Determine the [x, y] coordinate at the center of the cell enclosing the given text.  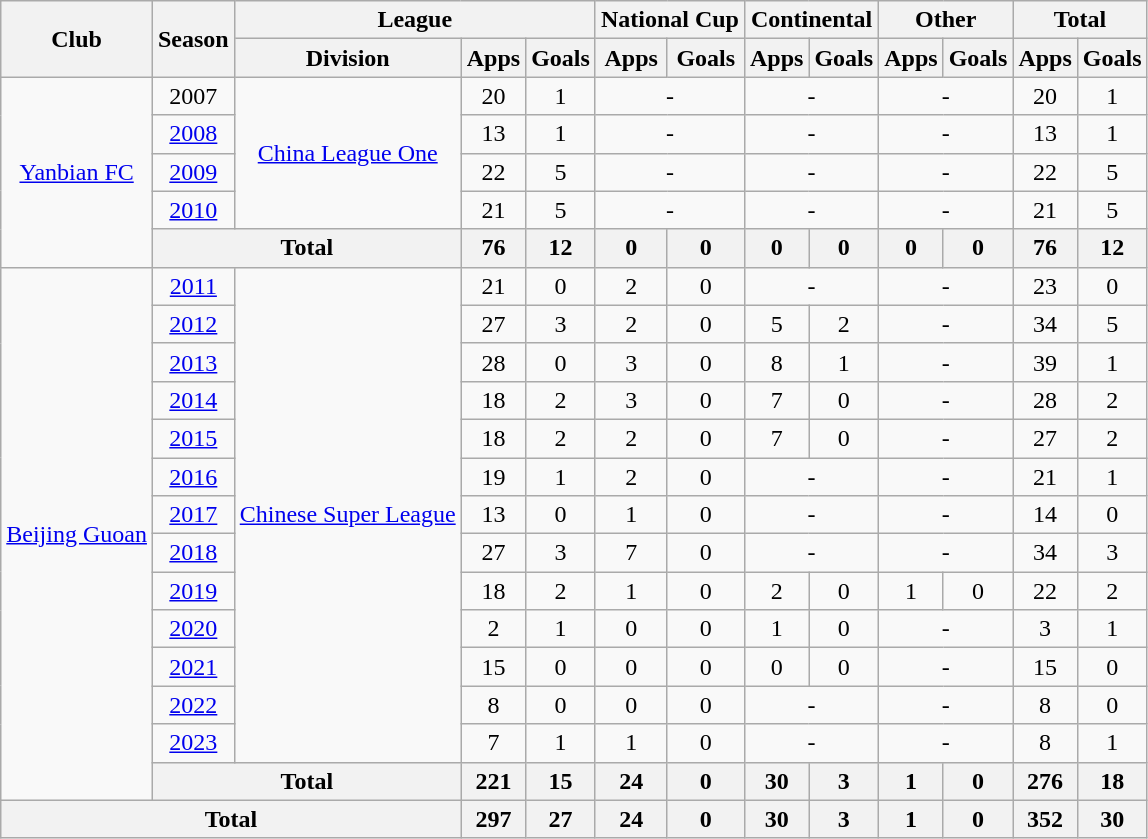
Club [77, 39]
2020 [193, 629]
2014 [193, 400]
2010 [193, 210]
Beijing Guoan [77, 534]
14 [1045, 515]
2012 [193, 324]
2008 [193, 134]
352 [1045, 819]
Yanbian FC [77, 172]
2019 [193, 591]
League [414, 20]
297 [493, 819]
2015 [193, 438]
2016 [193, 477]
2013 [193, 362]
2022 [193, 705]
2009 [193, 172]
Season [193, 39]
2017 [193, 515]
2007 [193, 96]
23 [1045, 286]
Continental [811, 20]
39 [1045, 362]
Chinese Super League [348, 514]
2023 [193, 743]
2011 [193, 286]
China League One [348, 153]
National Cup [670, 20]
2018 [193, 553]
Other [946, 20]
276 [1045, 781]
19 [493, 477]
2021 [193, 667]
Division [348, 58]
221 [493, 781]
